Return the (X, Y) coordinate for the center point of the cell that contains the specified text.  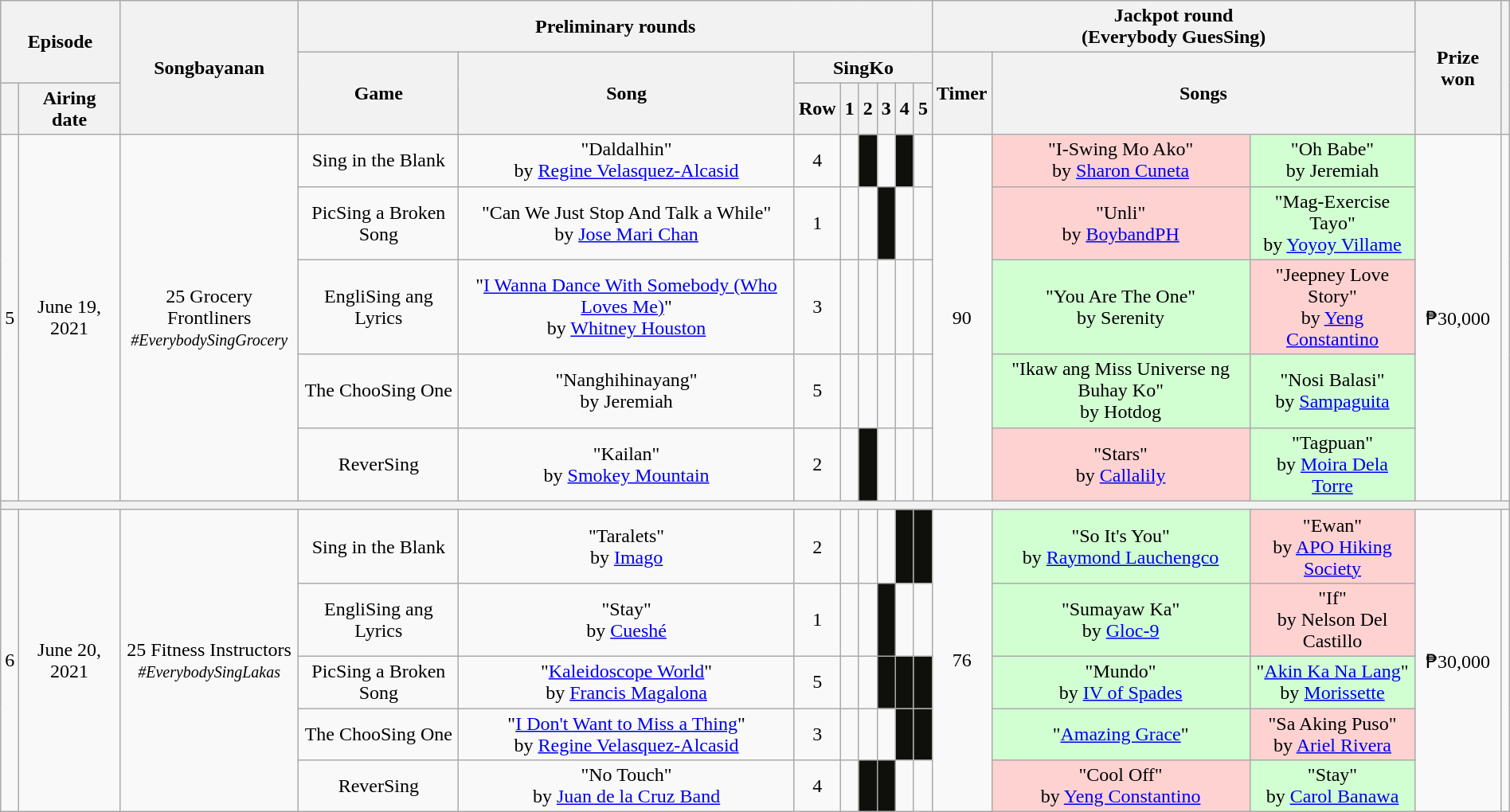
Prize won (1457, 68)
"Nanghihinayang"by Jeremiah (627, 391)
Game (379, 94)
"So It's You"by Raymond Lauchengco (1121, 546)
Airing date (69, 108)
"Daldalhin"by Regine Velasquez-Alcasid (627, 161)
"Sa Aking Puso"by Ariel Rivera (1332, 734)
June 20, 2021 (69, 661)
"Amazing Grace" (1121, 734)
"Kaleidoscope World"by Francis Magalona (627, 681)
"Ikaw ang Miss Universe ng Buhay Ko"by Hotdog (1121, 391)
Song (627, 94)
SingKo (863, 68)
"Sumayaw Ka"by Gloc-9 (1121, 619)
Songbayanan (209, 68)
"Mundo"by IV of Spades (1121, 681)
"I Wanna Dance With Somebody (Who Loves Me)"by Whitney Houston (627, 307)
Songs (1203, 94)
"Ewan"by APO Hiking Society (1332, 546)
"Can We Just Stop And Talk a While"by Jose Mari Chan (627, 223)
June 19, 2021 (69, 318)
Timer (962, 94)
6 (10, 661)
"Stay"by Cueshé (627, 619)
90 (962, 318)
"Jeepney Love Story"by Yeng Constantino (1332, 307)
"Unli"by BoybandPH (1121, 223)
25 Grocery Frontliners#EverybodySingGrocery (209, 318)
Row (817, 108)
"Tagpuan"by Moira Dela Torre (1332, 464)
"Akin Ka Na Lang"by Morissette (1332, 681)
"Stars"by Callalily (1121, 464)
"Stay"by Carol Banawa (1332, 787)
"Cool Off"by Yeng Constantino (1121, 787)
"Nosi Balasi"by Sampaguita (1332, 391)
"Oh Babe"by Jeremiah (1332, 161)
"I-Swing Mo Ako"by Sharon Cuneta (1121, 161)
Episode (61, 41)
"If"by Nelson Del Castillo (1332, 619)
"You Are The One"by Serenity (1121, 307)
Jackpot round(Everybody GuesSing) (1173, 27)
"No Touch"by Juan de la Cruz Band (627, 787)
"Kailan"by Smokey Mountain (627, 464)
Preliminary rounds (615, 27)
25 Fitness Instructors#EverybodySingLakas (209, 661)
"Mag-Exercise Tayo"by Yoyoy Villame (1332, 223)
"Taralets"by Imago (627, 546)
76 (962, 661)
"I Don't Want to Miss a Thing"by Regine Velasquez-Alcasid (627, 734)
